From the cell containing the given text, extract its center point as [x, y] coordinate. 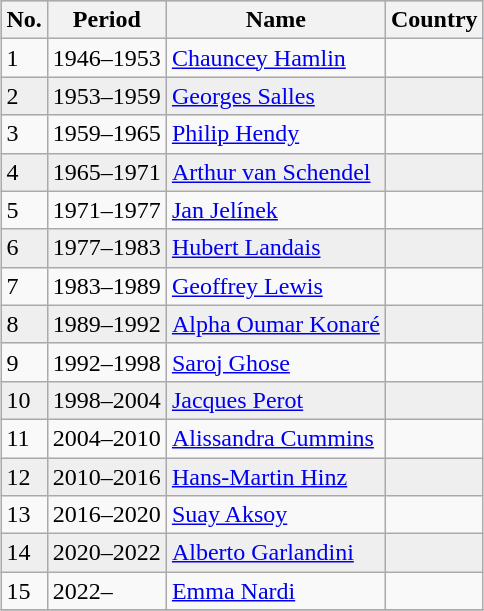
2 [24, 96]
1953–1959 [106, 96]
No. [24, 20]
1992–1998 [106, 362]
Period [106, 20]
Alpha Oumar Konaré [276, 324]
1989–1992 [106, 324]
3 [24, 134]
1 [24, 58]
6 [24, 248]
2020–2022 [106, 553]
Country [434, 20]
Alberto Garlandini [276, 553]
12 [24, 477]
13 [24, 515]
Jacques Perot [276, 400]
2010–2016 [106, 477]
5 [24, 210]
Arthur van Schendel [276, 172]
9 [24, 362]
14 [24, 553]
1946–1953 [106, 58]
10 [24, 400]
Hubert Landais [276, 248]
Georges Salles [276, 96]
Saroj Ghose [276, 362]
8 [24, 324]
1998–2004 [106, 400]
Jan Jelínek [276, 210]
1983–1989 [106, 286]
Chauncey Hamlin [276, 58]
1965–1971 [106, 172]
1959–1965 [106, 134]
11 [24, 438]
7 [24, 286]
2004–2010 [106, 438]
Name [276, 20]
Philip Hendy [276, 134]
Suay Aksoy [276, 515]
4 [24, 172]
Alissandra Cummins [276, 438]
2016–2020 [106, 515]
Hans-Martin Hinz [276, 477]
Geoffrey Lewis [276, 286]
1977–1983 [106, 248]
2022– [106, 591]
1971–1977 [106, 210]
15 [24, 591]
Emma Nardi [276, 591]
